For the text-containing cell, return its midpoint in [x, y] coordinate format. 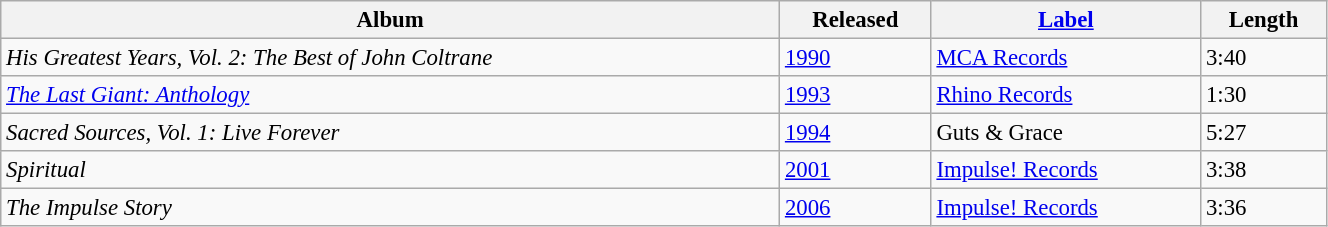
Guts & Grace [1066, 133]
The Impulse Story [390, 208]
3:36 [1264, 208]
5:27 [1264, 133]
2001 [856, 170]
1990 [856, 58]
Released [856, 20]
3:40 [1264, 58]
1994 [856, 133]
Label [1066, 20]
Album [390, 20]
Rhino Records [1066, 95]
Length [1264, 20]
His Greatest Years, Vol. 2: The Best of John Coltrane [390, 58]
MCA Records [1066, 58]
3:38 [1264, 170]
1993 [856, 95]
Spiritual [390, 170]
Sacred Sources, Vol. 1: Live Forever [390, 133]
1:30 [1264, 95]
The Last Giant: Anthology [390, 95]
2006 [856, 208]
